Search for the cell housing the specified text and yield its (X, Y) center coordinate. 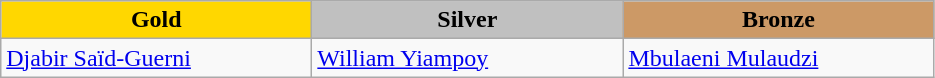
Gold (156, 20)
Mbulaeni Mulaudzi (778, 58)
Djabir Saïd-Guerni (156, 58)
William Yiampoy (468, 58)
Silver (468, 20)
Bronze (778, 20)
